Provide the (X, Y) coordinate of the cell's center where the given text is located.  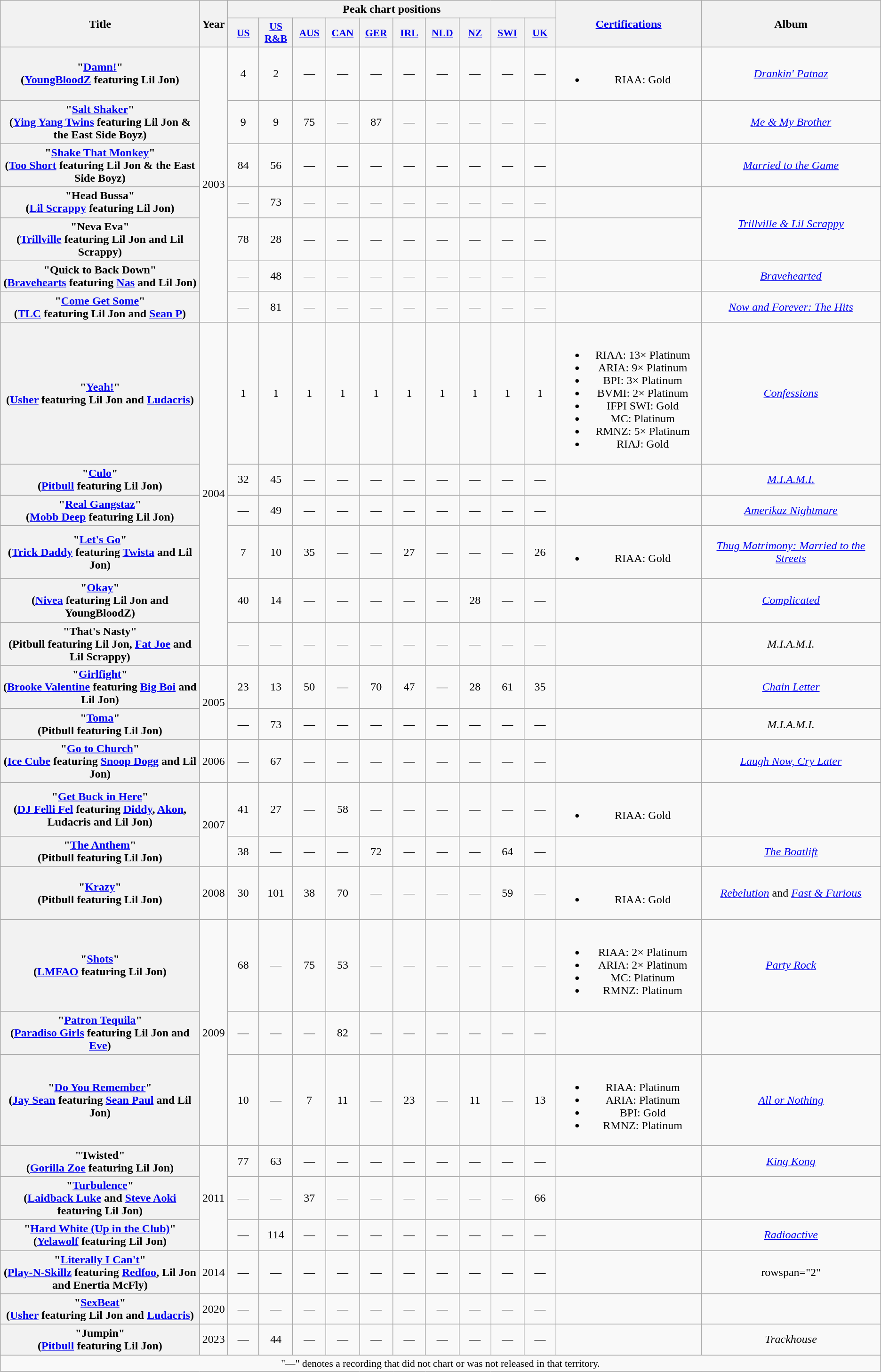
Party Rock (791, 965)
The Boatlift (791, 851)
"Girlfight"(Brooke Valentine featuring Big Boi and Lil Jon) (100, 687)
CAN (343, 33)
32 (243, 479)
58 (343, 810)
Title (100, 24)
"Twisted"(Gorilla Zoe featuring Lil Jon) (100, 1161)
101 (276, 893)
72 (376, 851)
41 (243, 810)
RIAA: 13× PlatinumARIA: 9× PlatinumBPI: 3× PlatinumBVMI: 2× PlatinumIFPI SWI: GoldMC: PlatinumRMNZ: 5× PlatinumRIAJ: Gold (629, 393)
"Yeah!"(Usher featuring Lil Jon and Ludacris) (100, 393)
Certifications (629, 24)
2007 (214, 825)
"Literally I Can't"(Play-N-Skillz featuring Redfoo, Lil Jon and Enertia McFly) (100, 1272)
Peak chart positions (392, 9)
"That's Nasty" (Pitbull featuring Lil Jon, Fat Joe and Lil Scrappy) (100, 644)
87 (376, 122)
"Neva Eva" (Trillville featuring Lil Jon and Lil Scrappy) (100, 239)
Me & My Brother (791, 122)
"Salt Shaker" (Ying Yang Twins featuring Lil Jon & the East Side Boyz) (100, 122)
47 (409, 687)
Radioactive (791, 1235)
78 (243, 239)
4 (243, 73)
Chain Letter (791, 687)
RIAA: 2× PlatinumARIA: 2× PlatinumMC: PlatinumRMNZ: Platinum (629, 965)
30 (243, 893)
Trackhouse (791, 1340)
66 (540, 1198)
King Kong (791, 1161)
Thug Matrimony: Married to the Streets (791, 553)
2023 (214, 1340)
"Quick to Back Down" (Bravehearts featuring Nas and Lil Jon) (100, 276)
"Hard White (Up in the Club)" (Yelawolf featuring Lil Jon) (100, 1235)
"Shots"(LMFAO featuring Lil Jon) (100, 965)
48 (276, 276)
37 (309, 1198)
"Go to Church"(Ice Cube featuring Snoop Dogg and Lil Jon) (100, 761)
"The Anthem" (Pitbull featuring Lil Jon) (100, 851)
"Toma" (Pitbull featuring Lil Jon) (100, 724)
Drankin' Patnaz (791, 73)
UK (540, 33)
56 (276, 165)
50 (309, 687)
Confessions (791, 393)
2008 (214, 893)
"Damn!"(YoungBloodZ featuring Lil Jon) (100, 73)
SWI (507, 33)
US (243, 33)
114 (276, 1235)
2005 (214, 702)
Now and Forever: The Hits (791, 307)
"Culo" (Pitbull featuring Lil Jon) (100, 479)
77 (243, 1161)
"Head Bussa" (Lil Scrappy featuring Lil Jon) (100, 202)
"Shake That Monkey"(Too Short featuring Lil Jon & the East Side Boyz) (100, 165)
"Let's Go"(Trick Daddy featuring Twista and Lil Jon) (100, 553)
"Patron Tequila" (Paradiso Girls featuring Lil Jon and Eve) (100, 1033)
63 (276, 1161)
Album (791, 24)
Complicated (791, 601)
84 (243, 165)
All or Nothing (791, 1100)
rowspan="2" (791, 1272)
IRL (409, 33)
26 (540, 553)
"Krazy"(Pitbull featuring Lil Jon) (100, 893)
61 (507, 687)
Rebelution and Fast & Furious (791, 893)
"Come Get Some" (TLC featuring Lil Jon and Sean P) (100, 307)
81 (276, 307)
Laugh Now, Cry Later (791, 761)
2020 (214, 1309)
82 (343, 1033)
Trillville & Lil Scrappy (791, 224)
Married to the Game (791, 165)
"Jumpin" (Pitbull featuring Lil Jon) (100, 1340)
NLD (442, 33)
RIAA: PlatinumARIA: PlatinumBPI: GoldRMNZ: Platinum (629, 1100)
Year (214, 24)
64 (507, 851)
Amerikaz Nightmare (791, 510)
2004 (214, 493)
"Turbulence" (Laidback Luke and Steve Aoki featuring Lil Jon) (100, 1198)
"—" denotes a recording that did not chart or was not released in that territory. (440, 1364)
2 (276, 73)
68 (243, 965)
14 (276, 601)
US R&B (276, 33)
"SexBeat" (Usher featuring Lil Jon and Ludacris) (100, 1309)
2009 (214, 1033)
Bravehearted (791, 276)
40 (243, 601)
AUS (309, 33)
53 (343, 965)
"Okay" (Nivea featuring Lil Jon and YoungBloodZ) (100, 601)
44 (276, 1340)
2014 (214, 1272)
49 (276, 510)
2011 (214, 1198)
45 (276, 479)
NZ (475, 33)
"Real Gangstaz"(Mobb Deep featuring Lil Jon) (100, 510)
59 (507, 893)
GER (376, 33)
67 (276, 761)
"Do You Remember" (Jay Sean featuring Sean Paul and Lil Jon) (100, 1100)
2003 (214, 185)
"Get Buck in Here"(DJ Felli Fel featuring Diddy, Akon, Ludacris and Lil Jon) (100, 810)
2006 (214, 761)
